Provide the [X, Y] coordinate of the cell's center where the given text is located.  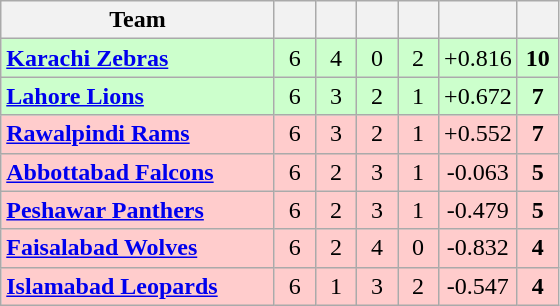
+0.672 [478, 96]
10 [538, 58]
Rawalpindi Rams [138, 134]
Team [138, 20]
Karachi Zebras [138, 58]
+0.552 [478, 134]
Peshawar Panthers [138, 210]
-0.547 [478, 286]
-0.479 [478, 210]
Islamabad Leopards [138, 286]
-0.832 [478, 248]
+0.816 [478, 58]
Lahore Lions [138, 96]
-0.063 [478, 172]
Abbottabad Falcons [138, 172]
Faisalabad Wolves [138, 248]
